Return [X, Y] of the center of cell containing provided text 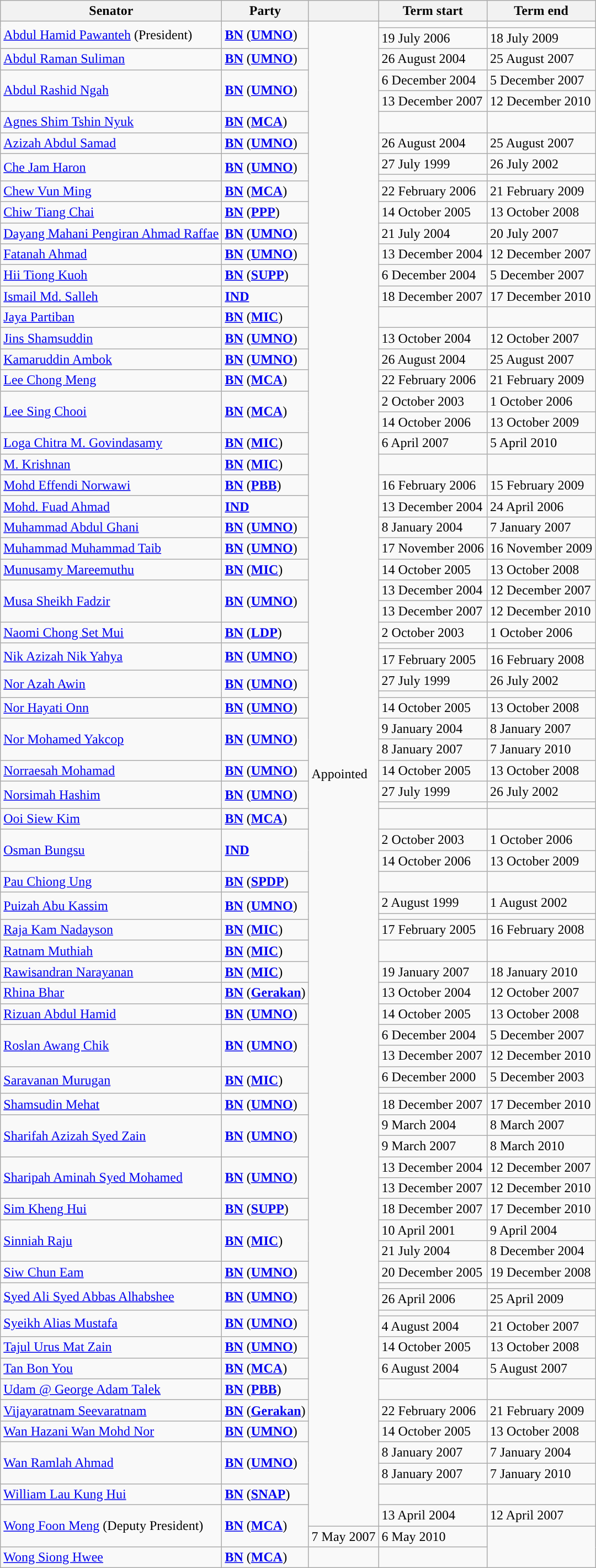
Tan Bon You [111, 1368]
Dayang Mahani Pengiran Ahmad Raffae [111, 233]
Nik Azizah Nik Yahya [111, 657]
20 December 2005 [433, 1272]
Norsimah Hashim [111, 795]
Musa Sheikh Fadzir [111, 601]
8 January 2004 [433, 527]
Wan Hazani Wan Mohd Nor [111, 1431]
Loga Chitra M. Govindasamy [111, 443]
Lee Chong Meng [111, 380]
Saravanan Murugan [111, 1080]
Appointed [343, 774]
Azizah Abdul Samad [111, 143]
BN (PPP) [265, 212]
Jaya Partiban [111, 317]
Nor Azah Awin [111, 683]
Norraesah Mohamad [111, 770]
BN (LDP) [265, 632]
Raja Kam Nadayson [111, 930]
19 December 2008 [541, 1272]
Roslan Awang Chik [111, 1045]
Muhammad Muhammad Taib [111, 548]
Abdul Raman Suliman [111, 59]
William Lau Kung Hui [111, 1495]
Rawisandran Narayanan [111, 972]
Pau Chiong Ung [111, 882]
Mohd. Fuad Ahmad [111, 506]
20 July 2007 [541, 233]
6 April 2007 [433, 443]
Vijayaratnam Seevaratnam [111, 1410]
Ratnam Muthiah [111, 951]
8 March 2007 [541, 1125]
Senator [111, 11]
Shamsudin Mehat [111, 1104]
Rizuan Abdul Hamid [111, 1014]
Abdul Hamid Pawanteh (President) [111, 35]
Osman Bungsu [111, 850]
Puizah Abu Kassim [111, 906]
9 January 2004 [433, 729]
Term end [541, 11]
6 May 2010 [433, 1537]
18 July 2009 [541, 38]
Syed Ali Syed Abbas Alhabshee [111, 1296]
Sinniah Raju [111, 1241]
Naomi Chong Set Mui [111, 632]
Wan Ramlah Ahmad [111, 1463]
1 August 2002 [541, 903]
Tajul Urus Mat Zain [111, 1347]
Muhammad Abdul Ghani [111, 527]
Sharipah Aminah Syed Mohamed [111, 1178]
7 May 2007 [343, 1537]
Chew Vun Ming [111, 191]
13 April 2004 [433, 1516]
Abdul Rashid Ngah [111, 91]
M. Krishnan [111, 464]
17 November 2006 [433, 548]
Sharifah Azizah Syed Zain [111, 1135]
Nor Hayati Onn [111, 708]
Che Jam Haron [111, 167]
5 December 2003 [541, 1077]
Ooi Siew Kim [111, 818]
4 August 2004 [433, 1326]
16 February 2006 [433, 485]
10 April 2001 [433, 1230]
2 August 1999 [433, 903]
Agnes Shim Tshin Nyuk [111, 122]
Lee Sing Chooi [111, 412]
9 March 2004 [433, 1125]
Siw Chun Eam [111, 1272]
21 October 2007 [541, 1326]
7 January 2007 [541, 527]
8 December 2004 [541, 1251]
Udam @ George Adam Talek [111, 1389]
9 March 2007 [433, 1146]
Ismail Md. Salleh [111, 296]
Party [265, 11]
Syeikh Alias Mustafa [111, 1324]
8 March 2010 [541, 1146]
BN (SNAP) [265, 1495]
19 July 2006 [433, 38]
16 November 2009 [541, 548]
Mohd Effendi Norwawi [111, 485]
Wong Foon Meng (Deputy President) [111, 1526]
15 February 2009 [541, 485]
6 August 2004 [433, 1368]
25 April 2009 [541, 1299]
5 April 2010 [541, 443]
Term start [433, 11]
Sim Kheng Hui [111, 1209]
Nor Mohamed Yakcop [111, 739]
Wong Siong Hwee [111, 1558]
Fatanah Ahmad [111, 254]
26 April 2006 [433, 1299]
Kamaruddin Ambok [111, 359]
5 August 2007 [541, 1368]
24 April 2006 [541, 506]
19 January 2007 [433, 972]
9 April 2004 [541, 1230]
18 January 2010 [541, 972]
Hii Tiong Kuoh [111, 275]
12 April 2007 [541, 1516]
Munusamy Mareemuthu [111, 569]
6 December 2000 [433, 1077]
Chiw Tiang Chai [111, 212]
Jins Shamsuddin [111, 338]
7 January 2004 [541, 1452]
BN (SPDP) [265, 882]
Rhina Bhar [111, 993]
